Extract the (X, Y) coordinate from the center of the cell holding the provided text.  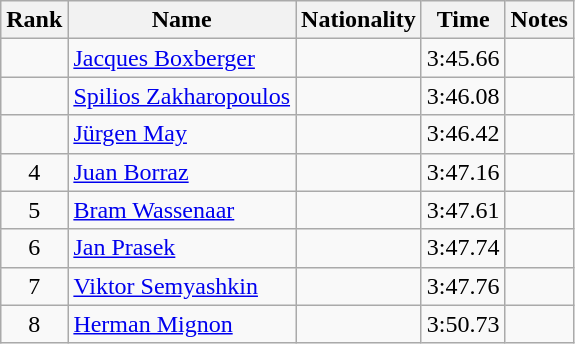
Bram Wassenaar (182, 210)
Rank (34, 20)
4 (34, 172)
3:47.61 (463, 210)
Jürgen May (182, 134)
3:46.08 (463, 96)
Herman Mignon (182, 324)
3:47.74 (463, 248)
Time (463, 20)
8 (34, 324)
Nationality (359, 20)
Jacques Boxberger (182, 58)
6 (34, 248)
3:45.66 (463, 58)
Spilios Zakharopoulos (182, 96)
Juan Borraz (182, 172)
3:50.73 (463, 324)
Viktor Semyashkin (182, 286)
7 (34, 286)
Notes (539, 20)
Name (182, 20)
Jan Prasek (182, 248)
3:46.42 (463, 134)
3:47.16 (463, 172)
5 (34, 210)
3:47.76 (463, 286)
